Scan for the cell matching the given text and deliver its (X, Y) coordinate at center. 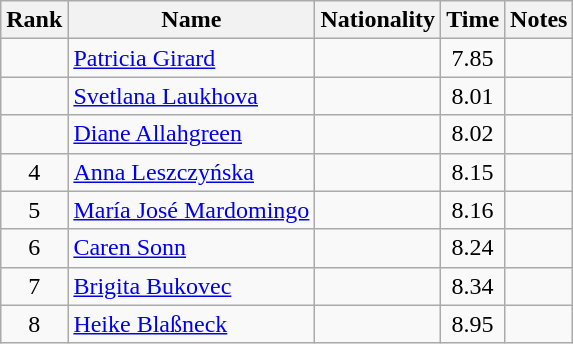
8.34 (473, 286)
8 (34, 324)
Anna Leszczyńska (192, 172)
María José Mardomingo (192, 210)
Diane Allahgreen (192, 134)
7 (34, 286)
Brigita Bukovec (192, 286)
Heike Blaßneck (192, 324)
8.15 (473, 172)
Name (192, 20)
7.85 (473, 58)
4 (34, 172)
8.24 (473, 248)
8.16 (473, 210)
5 (34, 210)
Caren Sonn (192, 248)
6 (34, 248)
8.02 (473, 134)
Nationality (378, 20)
Time (473, 20)
Patricia Girard (192, 58)
Svetlana Laukhova (192, 96)
8.95 (473, 324)
8.01 (473, 96)
Rank (34, 20)
Notes (539, 20)
